Extract the [X, Y] coordinate from the center of the cell holding the provided text.  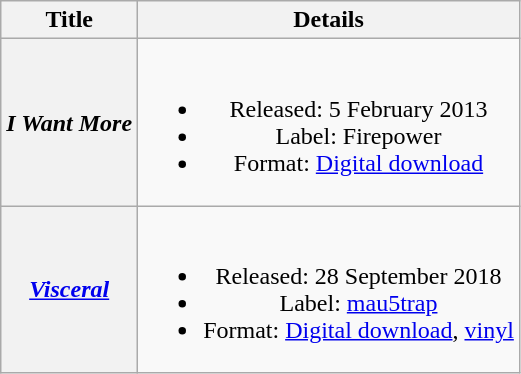
Visceral [70, 290]
Title [70, 20]
Released: 5 February 2013Label: FirepowerFormat: Digital download [329, 122]
Released: 28 September 2018Label: mau5trapFormat: Digital download, vinyl [329, 290]
Details [329, 20]
I Want More [70, 122]
